From the cell containing the given text, extract its center point as [x, y] coordinate. 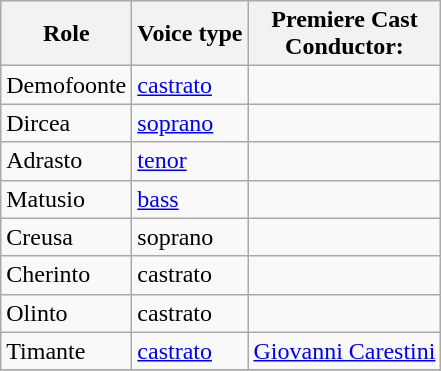
Timante [66, 351]
Premiere CastConductor: [344, 34]
bass [190, 199]
Dircea [66, 123]
Cherinto [66, 275]
Olinto [66, 313]
tenor [190, 161]
Role [66, 34]
Creusa [66, 237]
Demofoonte [66, 85]
Voice type [190, 34]
Adrasto [66, 161]
Matusio [66, 199]
Giovanni Carestini [344, 351]
